From the cell containing the given text, extract its center point as [X, Y] coordinate. 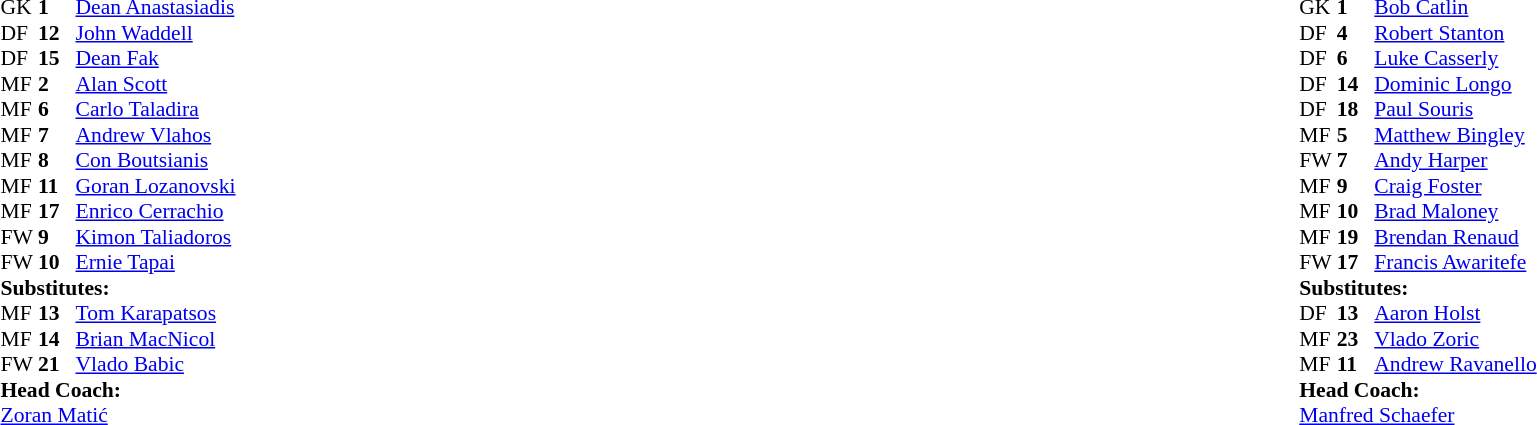
Con Boutsianis [156, 161]
Vlado Babic [156, 365]
Kimon Taliadoros [156, 237]
Carlo Taladira [156, 109]
19 [1356, 237]
Brendan Renaud [1455, 237]
Paul Souris [1455, 109]
Brian MacNicol [156, 339]
12 [57, 33]
John Waddell [156, 33]
Dean Fak [156, 59]
Andrew Ravanello [1455, 365]
5 [1356, 135]
Andrew Vlahos [156, 135]
Tom Karapatsos [156, 313]
18 [1356, 109]
Brad Maloney [1455, 211]
Aaron Holst [1455, 313]
23 [1356, 339]
4 [1356, 33]
Dominic Longo [1455, 84]
Enrico Cerrachio [156, 211]
Francis Awaritefe [1455, 263]
21 [57, 365]
Robert Stanton [1455, 33]
Ernie Tapai [156, 263]
15 [57, 59]
Craig Foster [1455, 186]
Luke Casserly [1455, 59]
2 [57, 84]
Andy Harper [1455, 161]
Goran Lozanovski [156, 186]
Alan Scott [156, 84]
8 [57, 161]
Matthew Bingley [1455, 135]
Vlado Zoric [1455, 339]
